Find where the given text appears and provide that cell's center as [X, Y] coordinate. 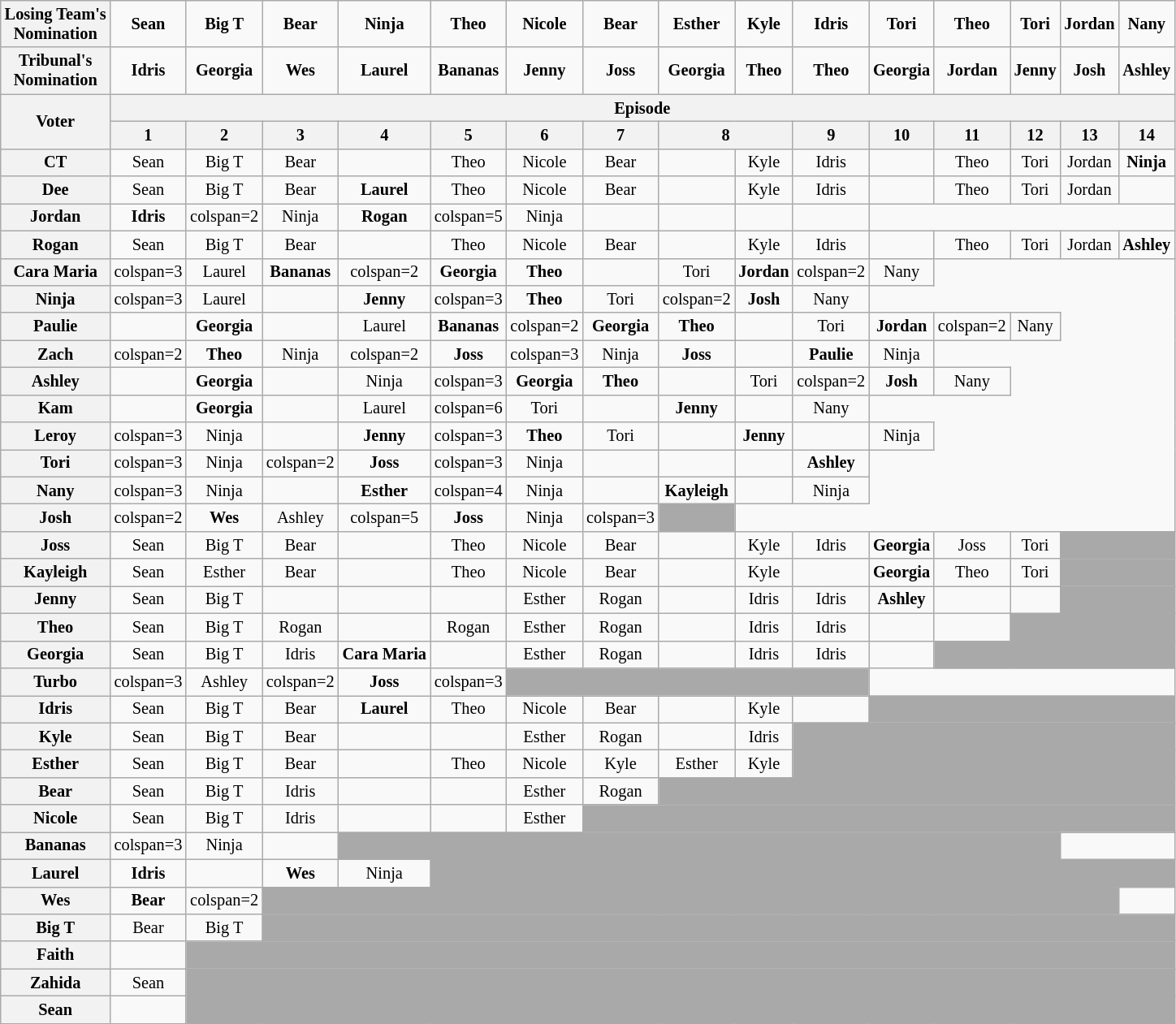
1 [149, 135]
Leroy [55, 436]
Tribunal'sNomination [55, 71]
6 [545, 135]
10 [901, 135]
14 [1147, 135]
13 [1089, 135]
8 [726, 135]
CT [55, 162]
Kam [55, 408]
2 [224, 135]
Episode [642, 108]
Zahida [55, 983]
4 [385, 135]
12 [1035, 135]
9 [831, 135]
Zach [55, 354]
Dee [55, 190]
11 [972, 135]
7 [620, 135]
Turbo [55, 681]
Losing Team'sNomination [55, 24]
3 [300, 135]
Faith [55, 955]
5 [469, 135]
Voter [55, 122]
colspan=6 [469, 408]
colspan=4 [469, 490]
